Scan for the cell matching the given text and deliver its [X, Y] coordinate at center. 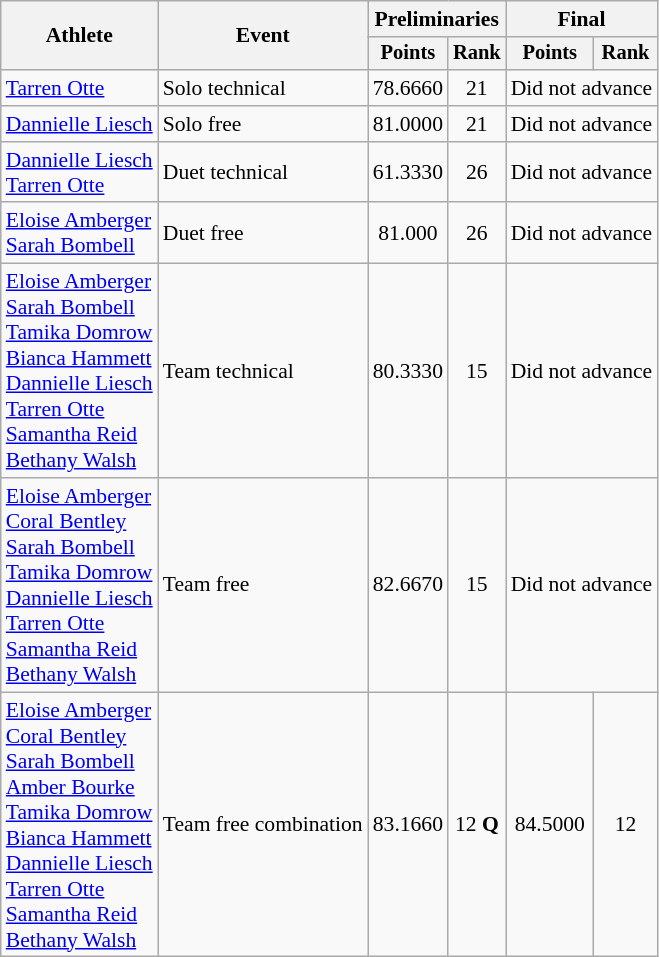
Team free [263, 585]
81.000 [408, 234]
84.5000 [550, 824]
Team technical [263, 371]
80.3330 [408, 371]
12 Q [477, 824]
Dannielle LieschTarren Otte [80, 172]
82.6670 [408, 585]
Eloise AmbergerCoral BentleySarah BombellTamika DomrowDannielle LieschTarren OtteSamantha ReidBethany Walsh [80, 585]
78.6660 [408, 88]
Solo technical [263, 88]
Eloise AmbergerCoral BentleySarah BombellAmber BourkeTamika DomrowBianca HammettDannielle LieschTarren OtteSamantha ReidBethany Walsh [80, 824]
Athlete [80, 36]
Preliminaries [437, 19]
Duet free [263, 234]
Eloise AmbergerSarah BombellTamika DomrowBianca HammettDannielle LieschTarren OtteSamantha ReidBethany Walsh [80, 371]
Solo free [263, 124]
83.1660 [408, 824]
81.0000 [408, 124]
Duet technical [263, 172]
Dannielle Liesch [80, 124]
Final [582, 19]
Eloise AmbergerSarah Bombell [80, 234]
Event [263, 36]
61.3330 [408, 172]
Team free combination [263, 824]
Tarren Otte [80, 88]
12 [626, 824]
